From the cell containing the given text, extract its center point as (X, Y) coordinate. 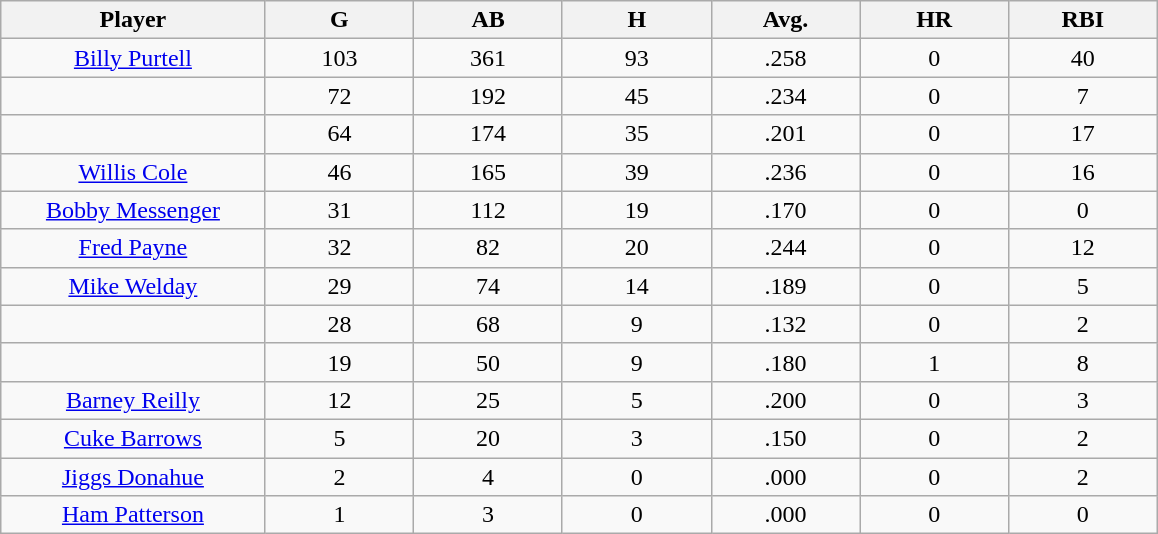
.258 (786, 58)
AB (488, 20)
17 (1084, 134)
Mike Welday (133, 286)
.132 (786, 324)
28 (340, 324)
.170 (786, 210)
74 (488, 286)
32 (340, 248)
Billy Purtell (133, 58)
4 (488, 477)
31 (340, 210)
7 (1084, 96)
Bobby Messenger (133, 210)
Fred Payne (133, 248)
.200 (786, 400)
HR (934, 20)
Avg. (786, 20)
93 (636, 58)
45 (636, 96)
64 (340, 134)
174 (488, 134)
35 (636, 134)
H (636, 20)
50 (488, 362)
112 (488, 210)
Barney Reilly (133, 400)
Ham Patterson (133, 515)
361 (488, 58)
72 (340, 96)
RBI (1084, 20)
25 (488, 400)
192 (488, 96)
40 (1084, 58)
165 (488, 172)
.180 (786, 362)
.189 (786, 286)
.201 (786, 134)
14 (636, 286)
39 (636, 172)
103 (340, 58)
8 (1084, 362)
G (340, 20)
Willis Cole (133, 172)
.236 (786, 172)
Cuke Barrows (133, 438)
68 (488, 324)
.150 (786, 438)
.234 (786, 96)
Player (133, 20)
82 (488, 248)
.244 (786, 248)
16 (1084, 172)
46 (340, 172)
Jiggs Donahue (133, 477)
29 (340, 286)
